Return [X, Y] of the center of cell containing provided text 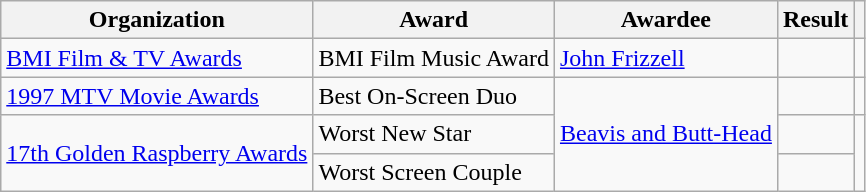
Worst Screen Couple [434, 172]
BMI Film Music Award [434, 58]
Worst New Star [434, 134]
Organization [157, 20]
BMI Film & TV Awards [157, 58]
Award [434, 20]
17th Golden Raspberry Awards [157, 153]
Result [815, 20]
Awardee [666, 20]
1997 MTV Movie Awards [157, 96]
Best On-Screen Duo [434, 96]
John Frizzell [666, 58]
Beavis and Butt-Head [666, 134]
